From the cell containing the given text, extract its center point as (X, Y) coordinate. 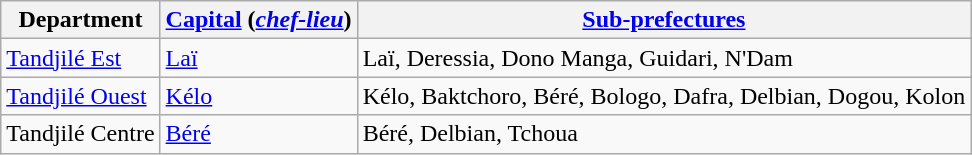
Sub-prefectures (664, 20)
Béré (258, 134)
Tandjilé Centre (80, 134)
Tandjilé Est (80, 58)
Kélo, Baktchoro, Béré, Bologo, Dafra, Delbian, Dogou, Kolon (664, 96)
Laï, Deressia, Dono Manga, Guidari, N'Dam (664, 58)
Béré, Delbian, Tchoua (664, 134)
Laï (258, 58)
Department (80, 20)
Kélo (258, 96)
Tandjilé Ouest (80, 96)
Capital (chef-lieu) (258, 20)
